Pinpoint the cell where the given text exists, returning its [X, Y] midpoint coordinate. 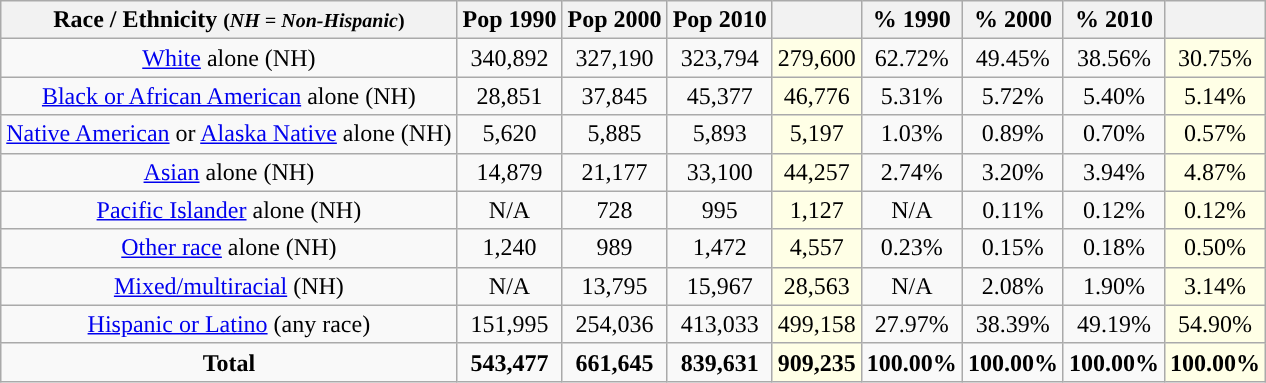
44,257 [816, 172]
46,776 [816, 96]
27.97% [912, 324]
Black or African American alone (NH) [229, 96]
543,477 [510, 362]
0.70% [1114, 134]
5.72% [1012, 96]
2.74% [912, 172]
3.20% [1012, 172]
0.50% [1214, 248]
Hispanic or Latino (any race) [229, 324]
13,795 [614, 286]
Pop 2010 [720, 20]
2.08% [1012, 286]
1,127 [816, 210]
White alone (NH) [229, 58]
0.11% [1012, 210]
340,892 [510, 58]
% 1990 [912, 20]
Mixed/multiracial (NH) [229, 286]
5,893 [720, 134]
Pop 1990 [510, 20]
5.40% [1114, 96]
38.39% [1012, 324]
5,885 [614, 134]
Native American or Alaska Native alone (NH) [229, 134]
% 2010 [1114, 20]
1.90% [1114, 286]
0.18% [1114, 248]
33,100 [720, 172]
5.14% [1214, 96]
14,879 [510, 172]
0.23% [912, 248]
989 [614, 248]
1,240 [510, 248]
28,851 [510, 96]
254,036 [614, 324]
5,197 [816, 134]
5,620 [510, 134]
327,190 [614, 58]
Asian alone (NH) [229, 172]
45,377 [720, 96]
Other race alone (NH) [229, 248]
1.03% [912, 134]
Race / Ethnicity (NH = Non-Hispanic) [229, 20]
413,033 [720, 324]
3.14% [1214, 286]
38.56% [1114, 58]
Total [229, 362]
661,645 [614, 362]
0.15% [1012, 248]
Pop 2000 [614, 20]
54.90% [1214, 324]
4.87% [1214, 172]
Pacific Islander alone (NH) [229, 210]
1,472 [720, 248]
28,563 [816, 286]
0.57% [1214, 134]
323,794 [720, 58]
839,631 [720, 362]
279,600 [816, 58]
909,235 [816, 362]
% 2000 [1012, 20]
15,967 [720, 286]
49.19% [1114, 324]
151,995 [510, 324]
499,158 [816, 324]
5.31% [912, 96]
3.94% [1114, 172]
37,845 [614, 96]
0.89% [1012, 134]
4,557 [816, 248]
49.45% [1012, 58]
728 [614, 210]
21,177 [614, 172]
30.75% [1214, 58]
62.72% [912, 58]
995 [720, 210]
